Provide the [X, Y] coordinate of the cell's center where the given text is located.  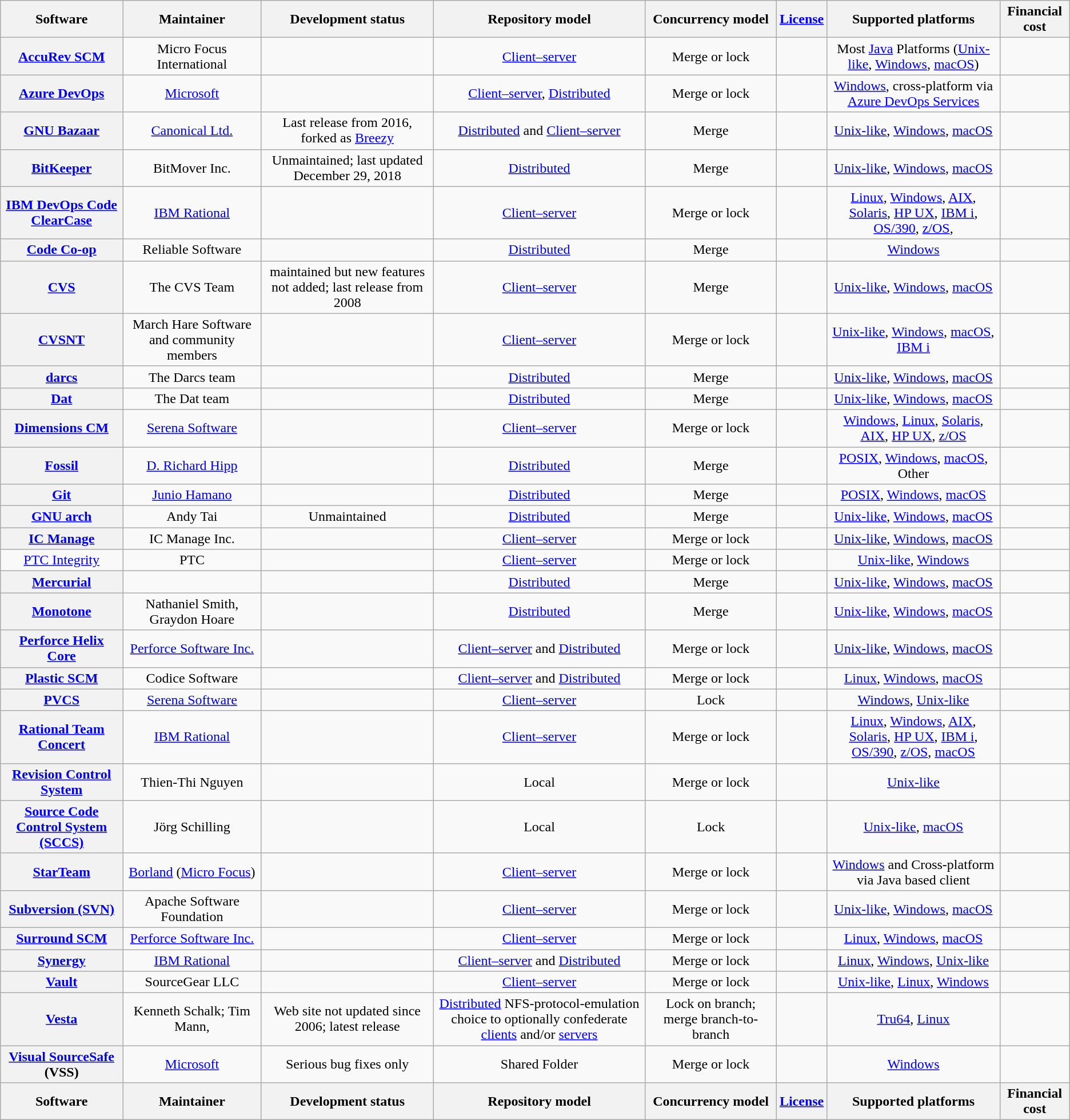
IC Manage Inc. [192, 539]
Windows, cross-platform via Azure DevOps Services [913, 94]
Surround SCM [62, 938]
BitMover Inc. [192, 168]
Thien-Thi Nguyen [192, 782]
The Dat team [192, 398]
Distributed and Client–server [540, 130]
Fossil [62, 465]
Nathaniel Smith, Graydon Hoare [192, 612]
The CVS Team [192, 287]
Dimensions CM [62, 428]
darcs [62, 377]
Mercurial [62, 582]
Code Co-op [62, 250]
Canonical Ltd. [192, 130]
maintained but new features not added; last release from 2008 [348, 287]
Reliable Software [192, 250]
Unmaintained; last updated December 29, 2018 [348, 168]
IBM DevOps Code ClearCase [62, 213]
Most Java Platforms (Unix-like, Windows, macOS) [913, 56]
IC Manage [62, 539]
Windows, Unix-like [913, 700]
StarTeam [62, 871]
March Hare Software and community members [192, 340]
Distributed NFS-protocol-emulation choice to optionally confederate clients and/or servers [540, 1019]
Codice Software [192, 678]
Jörg Schilling [192, 827]
Perforce Helix Core [62, 648]
Unix-like, Windows, macOS, IBM i [913, 340]
GNU arch [62, 517]
Rational Team Concert [62, 737]
SourceGear LLC [192, 982]
Revision Control System [62, 782]
Plastic SCM [62, 678]
Linux, Windows, Unix-like [913, 960]
Apache Software Foundation [192, 909]
POSIX, Windows, macOS [913, 495]
GNU Bazaar [62, 130]
Unix-like [913, 782]
Windows, Linux, Solaris, AIX, HP UX, z/OS [913, 428]
Micro Focus International [192, 56]
Vault [62, 982]
Linux, Windows, AIX, Solaris, HP UX, IBM i, OS/390, z/OS, macOS [913, 737]
Subversion (SVN) [62, 909]
D. Richard Hipp [192, 465]
Visual SourceSafe (VSS) [62, 1065]
Junio Hamano [192, 495]
POSIX, Windows, macOS, Other [913, 465]
Tru64, Linux [913, 1019]
Windows and Cross-platform via Java based client [913, 871]
Unix-like, Windows [913, 560]
Unmaintained [348, 517]
Client–server, Distributed [540, 94]
The Darcs team [192, 377]
Web site not updated since 2006; latest release [348, 1019]
Unix-like, macOS [913, 827]
Kenneth Schalk; Tim Mann, [192, 1019]
PTC [192, 560]
Serious bug fixes only [348, 1065]
Vesta [62, 1019]
Linux, Windows, AIX, Solaris, HP UX, IBM i, OS/390, z/OS, [913, 213]
PVCS [62, 700]
Unix-like, Linux, Windows [913, 982]
BitKeeper [62, 168]
Dat [62, 398]
PTC Integrity [62, 560]
Last release from 2016, forked as Breezy [348, 130]
Shared Folder [540, 1065]
Synergy [62, 960]
CVS [62, 287]
AccuRev SCM [62, 56]
Source Code Control System (SCCS) [62, 827]
Azure DevOps [62, 94]
Borland (Micro Focus) [192, 871]
Git [62, 495]
CVSNT [62, 340]
Andy Tai [192, 517]
Lock on branch; merge branch-to-branch [711, 1019]
Monotone [62, 612]
